Determine the [X, Y] coordinate at the center of the cell enclosing the given text.  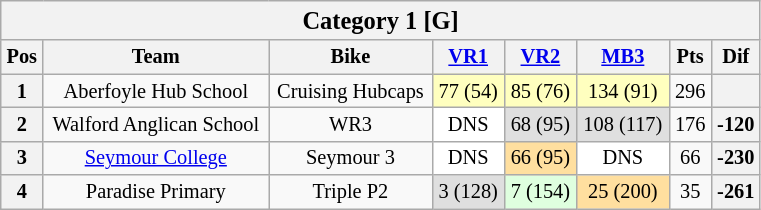
Pos [22, 57]
Paradise Primary [156, 192]
Pts [690, 57]
1 [22, 91]
Triple P2 [350, 192]
68 (95) [540, 124]
Category 1 [G] [381, 20]
Cruising Hubcaps [350, 91]
35 [690, 192]
66 [690, 158]
3 (128) [468, 192]
-120 [736, 124]
Bike [350, 57]
66 (95) [540, 158]
134 (91) [622, 91]
2 [22, 124]
VR2 [540, 57]
MB3 [622, 57]
77 (54) [468, 91]
108 (117) [622, 124]
85 (76) [540, 91]
3 [22, 158]
Walford Anglican School [156, 124]
Dif [736, 57]
WR3 [350, 124]
Seymour College [156, 158]
Team [156, 57]
Aberfoyle Hub School [156, 91]
296 [690, 91]
4 [22, 192]
176 [690, 124]
Seymour 3 [350, 158]
-261 [736, 192]
VR1 [468, 57]
25 (200) [622, 192]
-230 [736, 158]
7 (154) [540, 192]
